Search for the cell housing the specified text and yield its [X, Y] center coordinate. 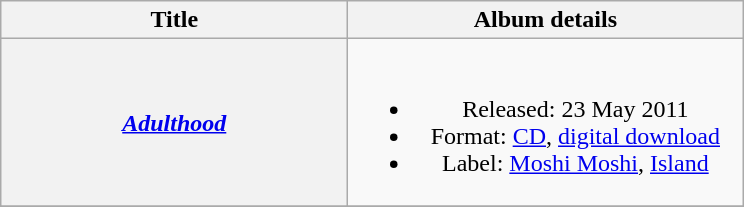
Title [174, 20]
Album details [546, 20]
Released: 23 May 2011Format: CD, digital downloadLabel: Moshi Moshi, Island [546, 122]
Adulthood [174, 122]
